Scan for the cell matching the given text and deliver its (X, Y) coordinate at center. 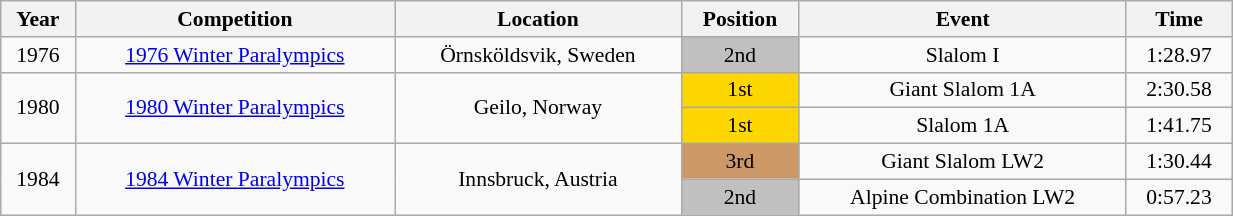
Slalom 1A (963, 126)
2:30.58 (1178, 90)
1980 (38, 108)
Location (538, 19)
Giant Slalom LW2 (963, 162)
1:30.44 (1178, 162)
Geilo, Norway (538, 108)
Event (963, 19)
Alpine Combination LW2 (963, 197)
1976 (38, 55)
1976 Winter Paralympics (235, 55)
0:57.23 (1178, 197)
Time (1178, 19)
1984 Winter Paralympics (235, 180)
1:28.97 (1178, 55)
1980 Winter Paralympics (235, 108)
3rd (740, 162)
Innsbruck, Austria (538, 180)
Position (740, 19)
1:41.75 (1178, 126)
Örnsköldsvik, Sweden (538, 55)
1984 (38, 180)
Year (38, 19)
Slalom I (963, 55)
Giant Slalom 1A (963, 90)
Competition (235, 19)
